Search for the cell housing the specified text and yield its [X, Y] center coordinate. 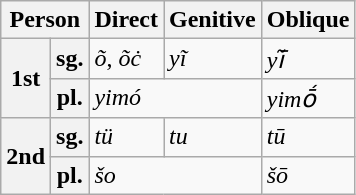
šō [308, 175]
yī̃ [308, 59]
õ, õċ [126, 59]
Genitive [213, 20]
Direct [126, 20]
1st [26, 78]
Oblique [308, 20]
2nd [26, 156]
šo [175, 175]
tū [308, 137]
yimṓ [308, 98]
yimó [175, 98]
yĩ [213, 59]
tu [213, 137]
tü [126, 137]
Person [45, 20]
